Pinpoint the cell where the given text exists, returning its (X, Y) midpoint coordinate. 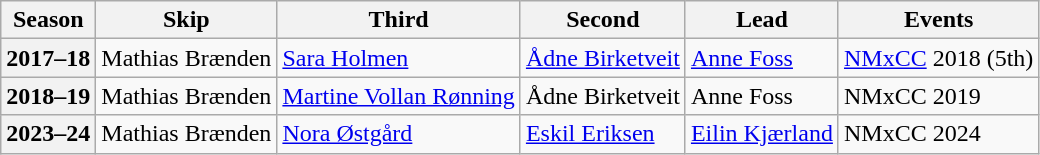
NMxCC 2019 (938, 96)
Martine Vollan Rønning (399, 96)
Third (399, 20)
Nora Østgård (399, 134)
2018–19 (48, 96)
NMxCC 2024 (938, 134)
2017–18 (48, 58)
Sara Holmen (399, 58)
2023–24 (48, 134)
Skip (186, 20)
Lead (762, 20)
Eskil Eriksen (602, 134)
Second (602, 20)
Season (48, 20)
Events (938, 20)
Eilin Kjærland (762, 134)
NMxCC 2018 (5th) (938, 58)
